For the text-containing cell, return its midpoint in [x, y] coordinate format. 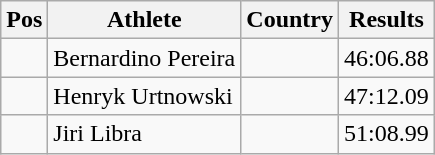
Country [290, 20]
47:12.09 [387, 96]
Results [387, 20]
Jiri Libra [144, 134]
Henryk Urtnowski [144, 96]
46:06.88 [387, 58]
51:08.99 [387, 134]
Bernardino Pereira [144, 58]
Athlete [144, 20]
Pos [24, 20]
